Determine the [x, y] coordinate at the center of the cell enclosing the given text.  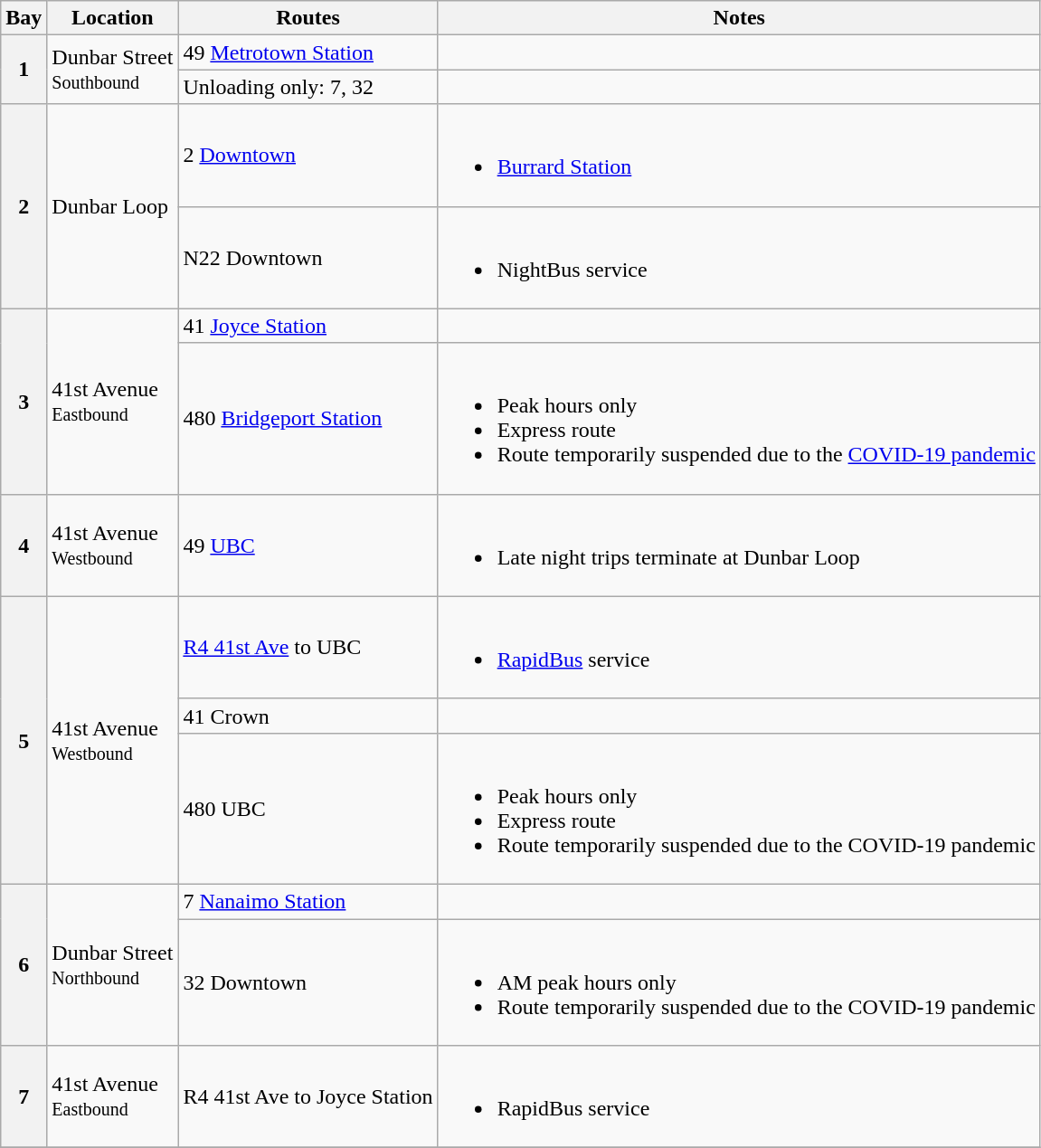
Dunbar StreetNorthbound [112, 964]
Routes [308, 18]
32 Downtown [308, 982]
Burrard Station [739, 156]
480 UBC [308, 809]
7 [24, 1096]
41 Joyce Station [308, 326]
49 UBC [308, 545]
R4 41st Ave to Joyce Station [308, 1096]
Unloading only: 7, 32 [308, 87]
1 [24, 70]
R4 41st Ave to UBC [308, 648]
Dunbar StreetSouthbound [112, 70]
Notes [739, 18]
NightBus service [739, 257]
N22 Downtown [308, 257]
Late night trips terminate at Dunbar Loop [739, 545]
480 Bridgeport Station [308, 418]
5 [24, 740]
41 Crown [308, 716]
3 [24, 402]
Location [112, 18]
2 [24, 206]
7 Nanaimo Station [308, 901]
6 [24, 964]
AM peak hours onlyRoute temporarily suspended due to the COVID-19 pandemic [739, 982]
2 Downtown [308, 156]
Dunbar Loop [112, 206]
4 [24, 545]
49 Metrotown Station [308, 52]
Bay [24, 18]
